Scan for the cell matching the given text and deliver its (x, y) coordinate at center. 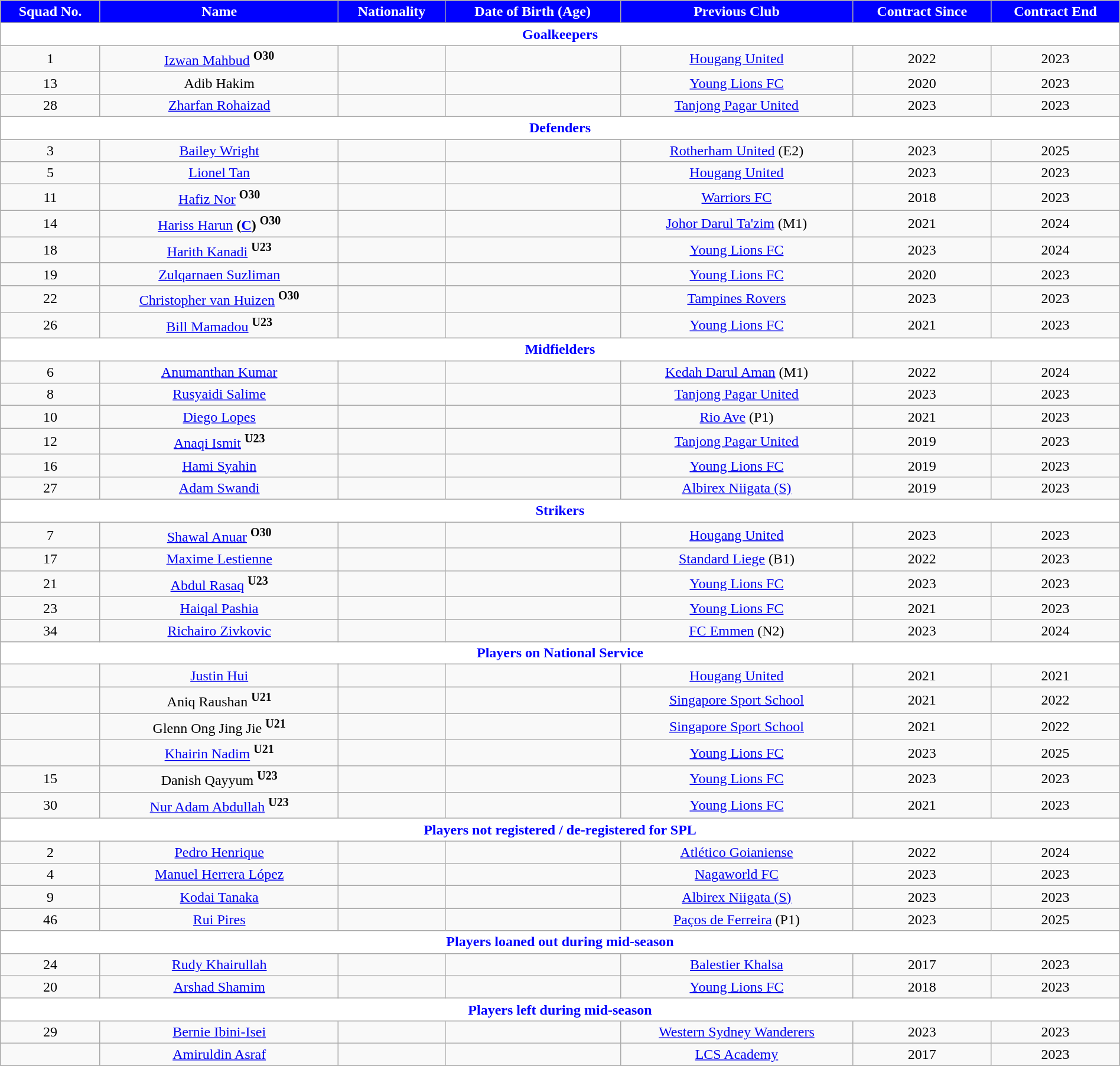
Maxime Lestienne (219, 559)
Players left during mid-season (560, 1009)
Players on National Service (560, 653)
18 (51, 250)
7 (51, 535)
23 (51, 608)
Rudy Khairullah (219, 964)
Western Sydney Wanderers (736, 1032)
Zharfan Rohaizad (219, 105)
Kedah Darul Aman (M1) (736, 372)
Atlético Goianiense (736, 852)
Khairin Nadim U21 (219, 752)
Arshad Shamim (219, 987)
Midfielders (560, 350)
20 (51, 987)
1 (51, 59)
Warriors FC (736, 197)
8 (51, 395)
Balestier Khalsa (736, 964)
Hami Syahin (219, 465)
Contract Since (922, 12)
Adam Swandi (219, 488)
LCS Academy (736, 1054)
Rui Pires (219, 920)
24 (51, 964)
Shawal Anuar O30 (219, 535)
15 (51, 780)
FC Emmen (N2) (736, 631)
Richairo Zivkovic (219, 631)
Date of Birth (Age) (533, 12)
Hariss Harun (C) O30 (219, 223)
5 (51, 173)
3 (51, 151)
Name (219, 12)
Defenders (560, 128)
Amiruldin Asraf (219, 1054)
Aniq Raushan U21 (219, 700)
13 (51, 83)
Nur Adam Abdullah U23 (219, 806)
22 (51, 299)
14 (51, 223)
Paços de Ferreira (P1) (736, 920)
17 (51, 559)
Nationality (392, 12)
Bernie Ibini-Isei (219, 1032)
Bill Mamadou U23 (219, 325)
Adib Hakim (219, 83)
46 (51, 920)
10 (51, 417)
Pedro Henrique (219, 852)
Zulqarnaen Suzliman (219, 274)
Diego Lopes (219, 417)
Bailey Wright (219, 151)
Contract End (1055, 12)
16 (51, 465)
Strikers (560, 511)
Haiqal Pashia (219, 608)
Anaqi Ismit U23 (219, 442)
Rusyaidi Salime (219, 395)
21 (51, 583)
Izwan Mahbud O30 (219, 59)
Danish Qayyum U23 (219, 780)
Anumanthan Kumar (219, 372)
34 (51, 631)
4 (51, 875)
29 (51, 1032)
Glenn Ong Jing Jie U21 (219, 726)
Players loaned out during mid-season (560, 942)
Hafiz Nor O30 (219, 197)
Abdul Rasaq U23 (219, 583)
11 (51, 197)
Tampines Rovers (736, 299)
Rotherham United (E2) (736, 151)
2 (51, 852)
Christopher van Huizen O30 (219, 299)
Standard Liege (B1) (736, 559)
Johor Darul Ta'zim (M1) (736, 223)
9 (51, 897)
Harith Kanadi U23 (219, 250)
19 (51, 274)
Justin Hui (219, 676)
6 (51, 372)
Kodai Tanaka (219, 897)
12 (51, 442)
30 (51, 806)
Squad No. (51, 12)
26 (51, 325)
Rio Ave (P1) (736, 417)
Lionel Tan (219, 173)
Goalkeepers (560, 34)
Players not registered / de-registered for SPL (560, 830)
27 (51, 488)
Manuel Herrera López (219, 875)
Previous Club (736, 12)
28 (51, 105)
Nagaworld FC (736, 875)
